Determine the (X, Y) coordinate at the center of the cell enclosing the given text.  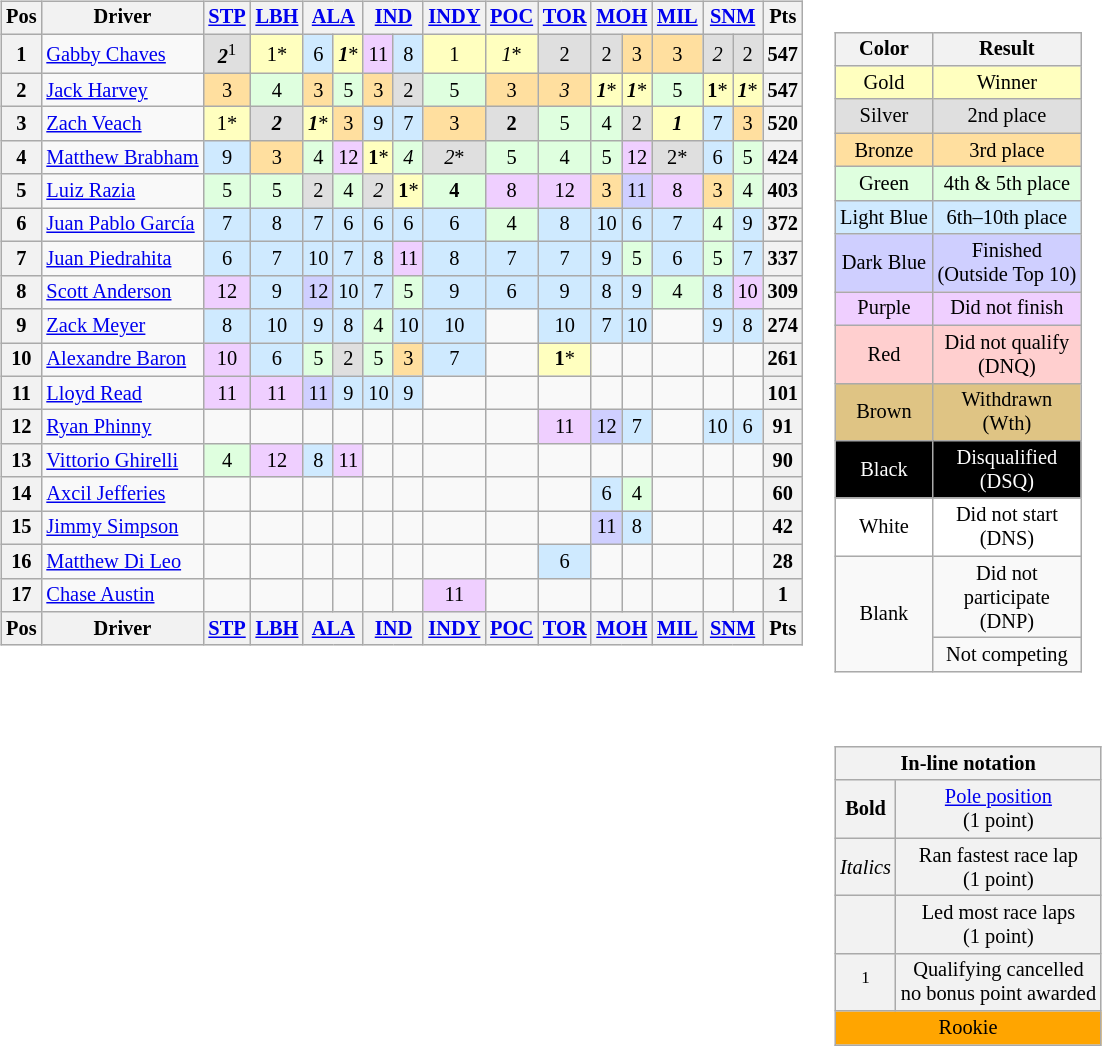
Red (884, 354)
4th & 5th place (1007, 184)
6th–10th place (1007, 217)
91 (783, 427)
424 (783, 158)
Zach Veach (122, 124)
Ryan Phinny (122, 427)
Alexandre Baron (122, 359)
2nd place (1007, 116)
261 (783, 359)
Dark Blue (884, 263)
Did not start(DNS) (1007, 527)
Jimmy Simpson (122, 528)
Ran fastest race lap(1 point) (998, 867)
Purple (884, 309)
Lloyd Read (122, 393)
Green (884, 184)
Zack Meyer (122, 326)
Led most race laps(1 point) (998, 925)
21 (226, 54)
Black (884, 470)
60 (783, 494)
Bronze (884, 150)
520 (783, 124)
In-line notation (968, 764)
403 (783, 191)
14 (21, 494)
3rd place (1007, 150)
Finished(Outside Top 10) (1007, 263)
Silver (884, 116)
Juan Pablo García (122, 225)
Pole position(1 point) (998, 809)
Result (1007, 49)
Vittorio Ghirelli (122, 460)
Qualifying cancelledno bonus point awarded (998, 982)
Winner (1007, 83)
16 (21, 561)
Juan Piedrahita (122, 259)
274 (783, 326)
White (884, 527)
Gold (884, 83)
Gabby Chaves (122, 54)
Color (884, 49)
Jack Harvey (122, 90)
Disqualified(DSQ) (1007, 470)
13 (21, 460)
Scott Anderson (122, 292)
15 (21, 528)
28 (783, 561)
Matthew Brabham (122, 158)
Rookie (968, 1028)
372 (783, 225)
Bold (866, 809)
101 (783, 393)
309 (783, 292)
Brown (884, 412)
17 (21, 595)
Light Blue (884, 217)
Did not finish (1007, 309)
Luiz Razia (122, 191)
337 (783, 259)
Italics (866, 867)
Axcil Jefferies (122, 494)
Did not qualify(DNQ) (1007, 354)
Chase Austin (122, 595)
Not competing (1007, 655)
Did notparticipate(DNP) (1007, 597)
Withdrawn(Wth) (1007, 412)
Blank (884, 614)
Matthew Di Leo (122, 561)
42 (783, 528)
90 (783, 460)
